For the text-containing cell, return its midpoint in (x, y) coordinate format. 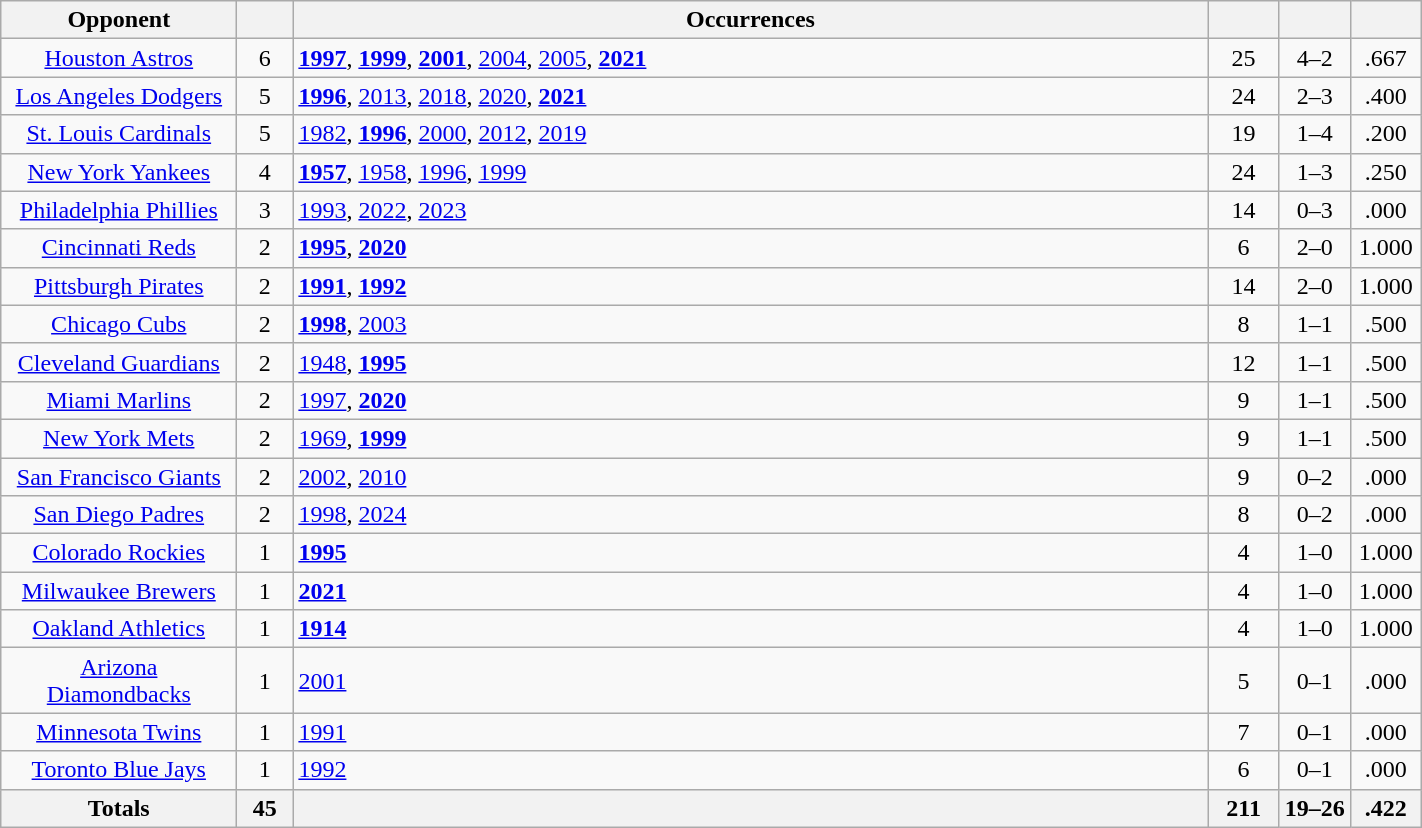
25 (1244, 58)
.400 (1386, 96)
Milwaukee Brewers (119, 591)
New York Mets (119, 438)
1991, 1992 (750, 286)
45 (265, 808)
Opponent (119, 20)
Philadelphia Phillies (119, 210)
Oakland Athletics (119, 629)
2002, 2010 (750, 477)
1948, 1995 (750, 362)
211 (1244, 808)
0–3 (1314, 210)
1998, 2003 (750, 324)
Totals (119, 808)
12 (1244, 362)
Occurrences (750, 20)
1982, 1996, 2000, 2012, 2019 (750, 134)
Houston Astros (119, 58)
3 (265, 210)
Cincinnati Reds (119, 248)
1969, 1999 (750, 438)
.250 (1386, 172)
1996, 2013, 2018, 2020, 2021 (750, 96)
2001 (750, 680)
1998, 2024 (750, 515)
Arizona Diamondbacks (119, 680)
1991 (750, 732)
Los Angeles Dodgers (119, 96)
.422 (1386, 808)
Chicago Cubs (119, 324)
San Francisco Giants (119, 477)
19 (1244, 134)
2021 (750, 591)
1957, 1958, 1996, 1999 (750, 172)
St. Louis Cardinals (119, 134)
.667 (1386, 58)
.200 (1386, 134)
4–2 (1314, 58)
New York Yankees (119, 172)
1–4 (1314, 134)
Minnesota Twins (119, 732)
1995 (750, 553)
Miami Marlins (119, 400)
Pittsburgh Pirates (119, 286)
1997, 2020 (750, 400)
1–3 (1314, 172)
1914 (750, 629)
19–26 (1314, 808)
1997, 1999, 2001, 2004, 2005, 2021 (750, 58)
1995, 2020 (750, 248)
Toronto Blue Jays (119, 770)
1992 (750, 770)
Colorado Rockies (119, 553)
7 (1244, 732)
1993, 2022, 2023 (750, 210)
Cleveland Guardians (119, 362)
San Diego Padres (119, 515)
2–3 (1314, 96)
